Return the [x, y] coordinate for the center point of the cell that contains the specified text.  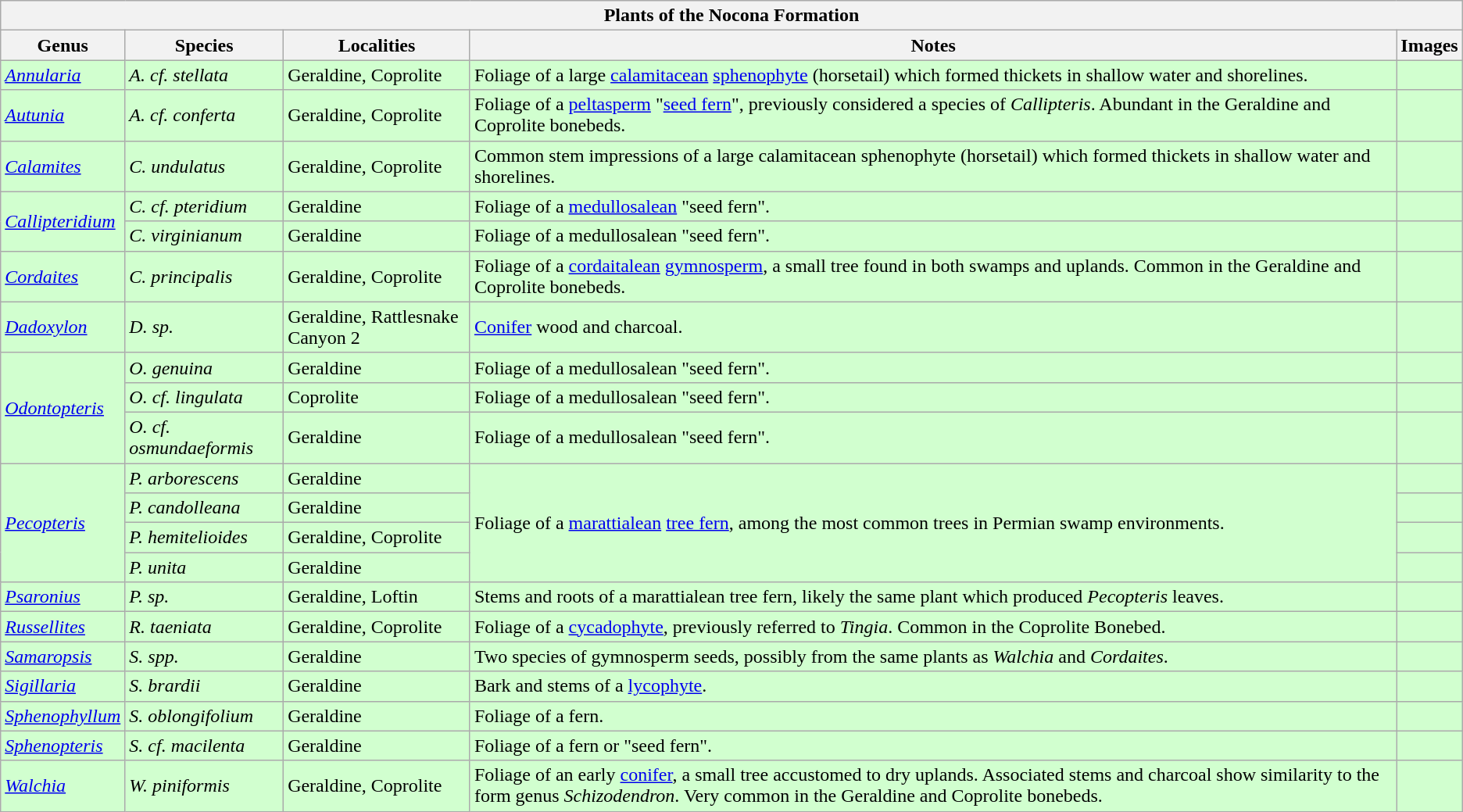
P. arborescens [205, 478]
Foliage of a large calamitacean sphenophyte (horsetail) which formed thickets in shallow water and shorelines. [933, 75]
C. undulatus [205, 166]
Geraldine, Loftin [377, 597]
Walchia [63, 786]
S. oblongifolium [205, 716]
Calamites [63, 166]
Psaronius [63, 597]
Geraldine, Rattlesnake Canyon 2 [377, 327]
Sphenophyllum [63, 716]
Samaropsis [63, 656]
A. cf. conferta [205, 116]
P. hemitelioides [205, 538]
Sigillaria [63, 686]
Pecopteris [63, 522]
Species [205, 45]
P. sp. [205, 597]
Stems and roots of a marattialean tree fern, likely the same plant which produced Pecopteris leaves. [933, 597]
W. piniformis [205, 786]
Conifer wood and charcoal. [933, 327]
C. principalis [205, 277]
Foliage of a cordaitalean gymnosperm, a small tree found in both swamps and uplands. Common in the Geraldine and Coprolite bonebeds. [933, 277]
S. brardii [205, 686]
R. taeniata [205, 627]
Plants of the Nocona Formation [731, 16]
O. cf. lingulata [205, 397]
P. candolleana [205, 508]
Notes [933, 45]
Annularia [63, 75]
Dadoxylon [63, 327]
Bark and stems of a lycophyte. [933, 686]
Foliage of a peltasperm "seed fern", previously considered a species of Callipteris. Abundant in the Geraldine and Coprolite bonebeds. [933, 116]
Autunia [63, 116]
Foliage of a marattialean tree fern, among the most common trees in Permian swamp environments. [933, 522]
Sphenopteris [63, 746]
Common stem impressions of a large calamitacean sphenophyte (horsetail) which formed thickets in shallow water and shorelines. [933, 166]
Foliage of a cycadophyte, previously referred to Tingia. Common in the Coprolite Bonebed. [933, 627]
C. cf. pteridium [205, 206]
A. cf. stellata [205, 75]
S. spp. [205, 656]
S. cf. macilenta [205, 746]
P. unita [205, 567]
C. virginianum [205, 236]
Images [1429, 45]
Genus [63, 45]
Callipteridium [63, 221]
Foliage of a fern or "seed fern". [933, 746]
O. cf. osmundaeformis [205, 438]
Foliage of a fern. [933, 716]
Coprolite [377, 397]
Russellites [63, 627]
Two species of gymnosperm seeds, possibly from the same plants as Walchia and Cordaites. [933, 656]
Localities [377, 45]
D. sp. [205, 327]
Odontopteris [63, 408]
O. genuina [205, 367]
Cordaites [63, 277]
